Determine the (X, Y) coordinate at the center of the cell enclosing the given text.  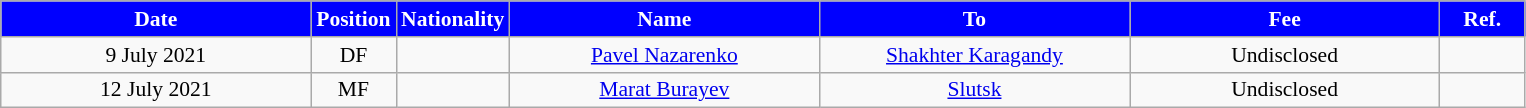
MF (354, 90)
DF (354, 55)
Date (156, 19)
12 July 2021 (156, 90)
Nationality (452, 19)
Ref. (1482, 19)
To (974, 19)
Pavel Nazarenko (664, 55)
Fee (1285, 19)
Marat Burayev (664, 90)
9 July 2021 (156, 55)
Name (664, 19)
Slutsk (974, 90)
Shakhter Karagandy (974, 55)
Position (354, 19)
